Detect which cell encompasses the target text, then output its [x, y] center coordinate. 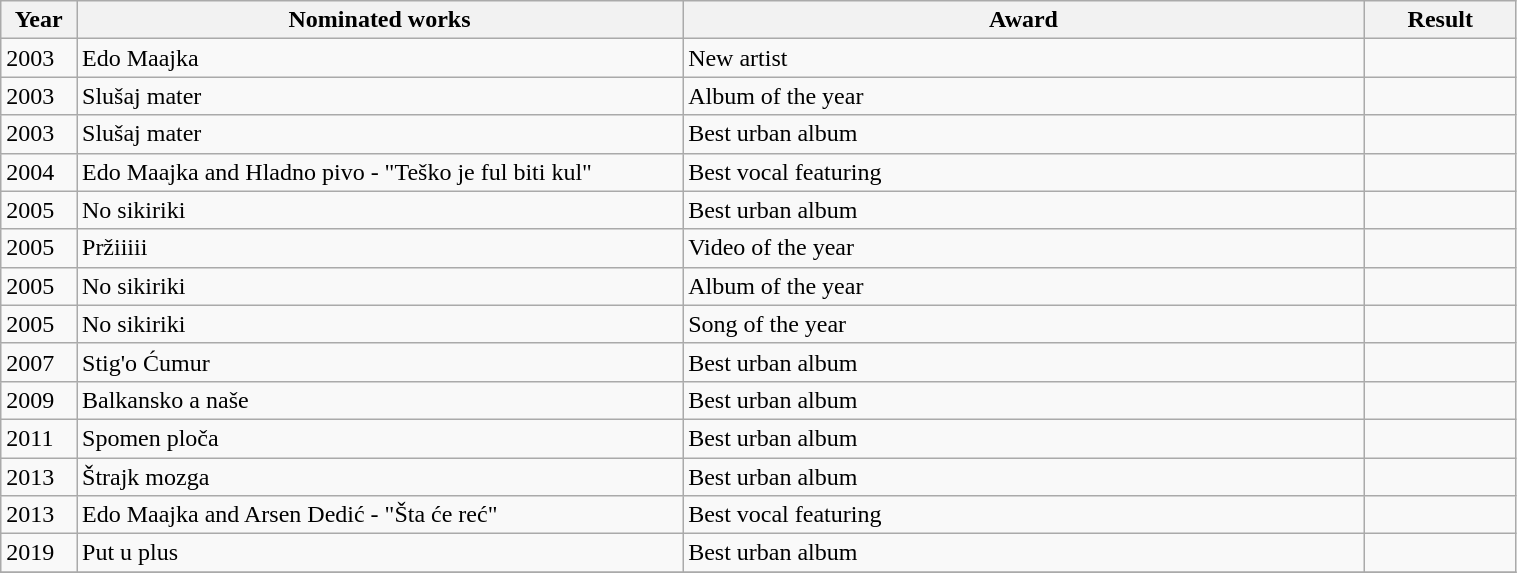
Edo Maajka and Arsen Dedić - "Šta će reć" [379, 515]
Song of the year [1024, 324]
Award [1024, 20]
Edo Maajka [379, 58]
2004 [39, 172]
New artist [1024, 58]
Balkansko a naše [379, 400]
2007 [39, 362]
Štrajk mozga [379, 477]
Result [1440, 20]
2009 [39, 400]
Put u plus [379, 553]
Pržiiiii [379, 248]
2011 [39, 438]
2019 [39, 553]
Nominated works [379, 20]
Stig'o Ćumur [379, 362]
Year [39, 20]
Video of the year [1024, 248]
Edo Maajka and Hladno pivo - "Teško je ful biti kul" [379, 172]
Spomen ploča [379, 438]
